Find where the given text appears and provide that cell's center as [X, Y] coordinate. 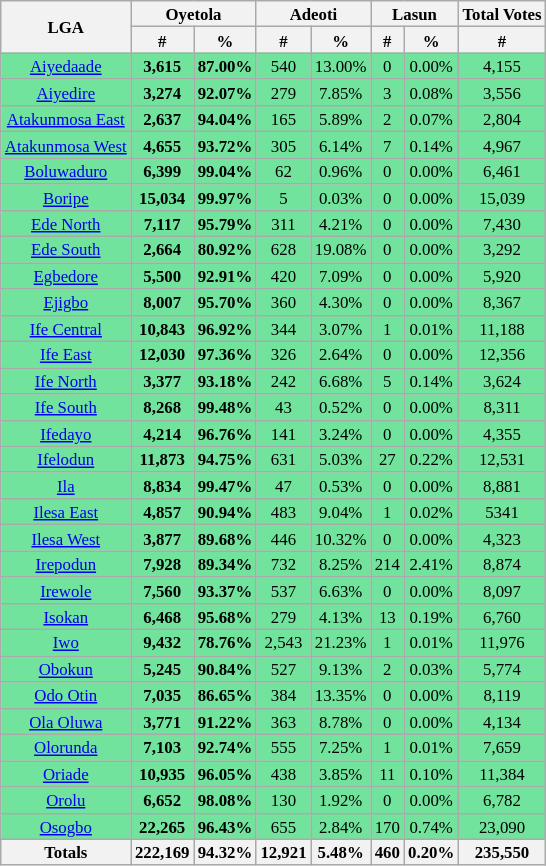
Odo Otin [66, 695]
7,103 [162, 748]
92.07% [226, 93]
Ife North [66, 381]
9.04% [341, 512]
11,384 [502, 774]
4,655 [162, 145]
Atakunmosa East [66, 119]
242 [283, 381]
Aiyedaade [66, 66]
99.47% [226, 486]
2.84% [341, 826]
5.89% [341, 119]
8,881 [502, 486]
4,134 [502, 721]
537 [283, 590]
13 [388, 617]
438 [283, 774]
47 [283, 486]
4,155 [502, 66]
8,007 [162, 302]
7.85% [341, 93]
15,039 [502, 197]
8,834 [162, 486]
97.36% [226, 355]
3.85% [341, 774]
5,500 [162, 276]
540 [283, 66]
4,857 [162, 512]
6.68% [341, 381]
3.24% [341, 433]
460 [388, 852]
384 [283, 695]
4.21% [341, 224]
10,935 [162, 774]
Ife South [66, 407]
78.76% [226, 643]
6,399 [162, 171]
Adeoti [313, 14]
93.37% [226, 590]
12,531 [502, 459]
170 [388, 826]
141 [283, 433]
94.04% [226, 119]
2,664 [162, 250]
5,774 [502, 669]
446 [283, 538]
0.52% [341, 407]
0.19% [431, 617]
311 [283, 224]
95.79% [226, 224]
0.08% [431, 93]
93.18% [226, 381]
8,367 [502, 302]
732 [283, 564]
5.03% [341, 459]
2.41% [431, 564]
19.08% [341, 250]
13.35% [341, 695]
483 [283, 512]
Boripe [66, 197]
6,782 [502, 800]
98.08% [226, 800]
2,637 [162, 119]
LGA [66, 27]
4.30% [341, 302]
96.05% [226, 774]
6,652 [162, 800]
5341 [502, 512]
8,311 [502, 407]
555 [283, 748]
7.09% [341, 276]
0.07% [431, 119]
Ila [66, 486]
Iwo [66, 643]
3 [388, 93]
Ejigbo [66, 302]
Ife East [66, 355]
Ola Oluwa [66, 721]
11 [388, 774]
0.02% [431, 512]
11,873 [162, 459]
12,356 [502, 355]
7,035 [162, 695]
80.92% [226, 250]
214 [388, 564]
8,874 [502, 564]
91.22% [226, 721]
96.76% [226, 433]
8,268 [162, 407]
0.74% [431, 826]
Ifelodun [66, 459]
12,921 [283, 852]
Oriade [66, 774]
344 [283, 328]
Totals [66, 852]
89.68% [226, 538]
94.32% [226, 852]
8,097 [502, 590]
631 [283, 459]
11,188 [502, 328]
5,245 [162, 669]
Orolu [66, 800]
5,920 [502, 276]
655 [283, 826]
10,843 [162, 328]
0.22% [431, 459]
8.25% [341, 564]
Atakunmosa West [66, 145]
Obokun [66, 669]
0.20% [431, 852]
9.13% [341, 669]
13.00% [341, 66]
3,771 [162, 721]
3,877 [162, 538]
3,556 [502, 93]
93.72% [226, 145]
6.63% [341, 590]
1.92% [341, 800]
95.70% [226, 302]
Irewole [66, 590]
96.43% [226, 826]
96.92% [226, 328]
Egbedore [66, 276]
89.34% [226, 564]
95.68% [226, 617]
420 [283, 276]
7.25% [341, 748]
3,377 [162, 381]
Oyetola [194, 14]
Total Votes [502, 14]
0.10% [431, 774]
6,461 [502, 171]
99.48% [226, 407]
326 [283, 355]
6.14% [341, 145]
6,468 [162, 617]
4,967 [502, 145]
222,169 [162, 852]
0.96% [341, 171]
3,624 [502, 381]
305 [283, 145]
2.64% [341, 355]
9,432 [162, 643]
Ifedayo [66, 433]
15,034 [162, 197]
628 [283, 250]
90.94% [226, 512]
Irepodun [66, 564]
7,928 [162, 564]
Ilesa West [66, 538]
Boluwaduro [66, 171]
99.04% [226, 171]
62 [283, 171]
4,214 [162, 433]
165 [283, 119]
92.74% [226, 748]
363 [283, 721]
7,659 [502, 748]
3,292 [502, 250]
99.97% [226, 197]
4.13% [341, 617]
21.23% [341, 643]
11,976 [502, 643]
4,323 [502, 538]
7,430 [502, 224]
130 [283, 800]
6,760 [502, 617]
Ede South [66, 250]
235,550 [502, 852]
7,117 [162, 224]
10.32% [341, 538]
8.78% [341, 721]
Ilesa East [66, 512]
527 [283, 669]
92.91% [226, 276]
23,090 [502, 826]
Aiyedire [66, 93]
43 [283, 407]
Olorunda [66, 748]
12,030 [162, 355]
Ede North [66, 224]
Lasun [415, 14]
Ife Central [66, 328]
2,804 [502, 119]
90.84% [226, 669]
7 [388, 145]
27 [388, 459]
Osogbo [66, 826]
7,560 [162, 590]
360 [283, 302]
0.53% [341, 486]
2,543 [283, 643]
5.48% [341, 852]
3.07% [341, 328]
87.00% [226, 66]
3,274 [162, 93]
4,355 [502, 433]
94.75% [226, 459]
86.65% [226, 695]
Isokan [66, 617]
3,615 [162, 66]
22,265 [162, 826]
8,119 [502, 695]
